Extract the [X, Y] coordinate from the center of the cell holding the provided text.  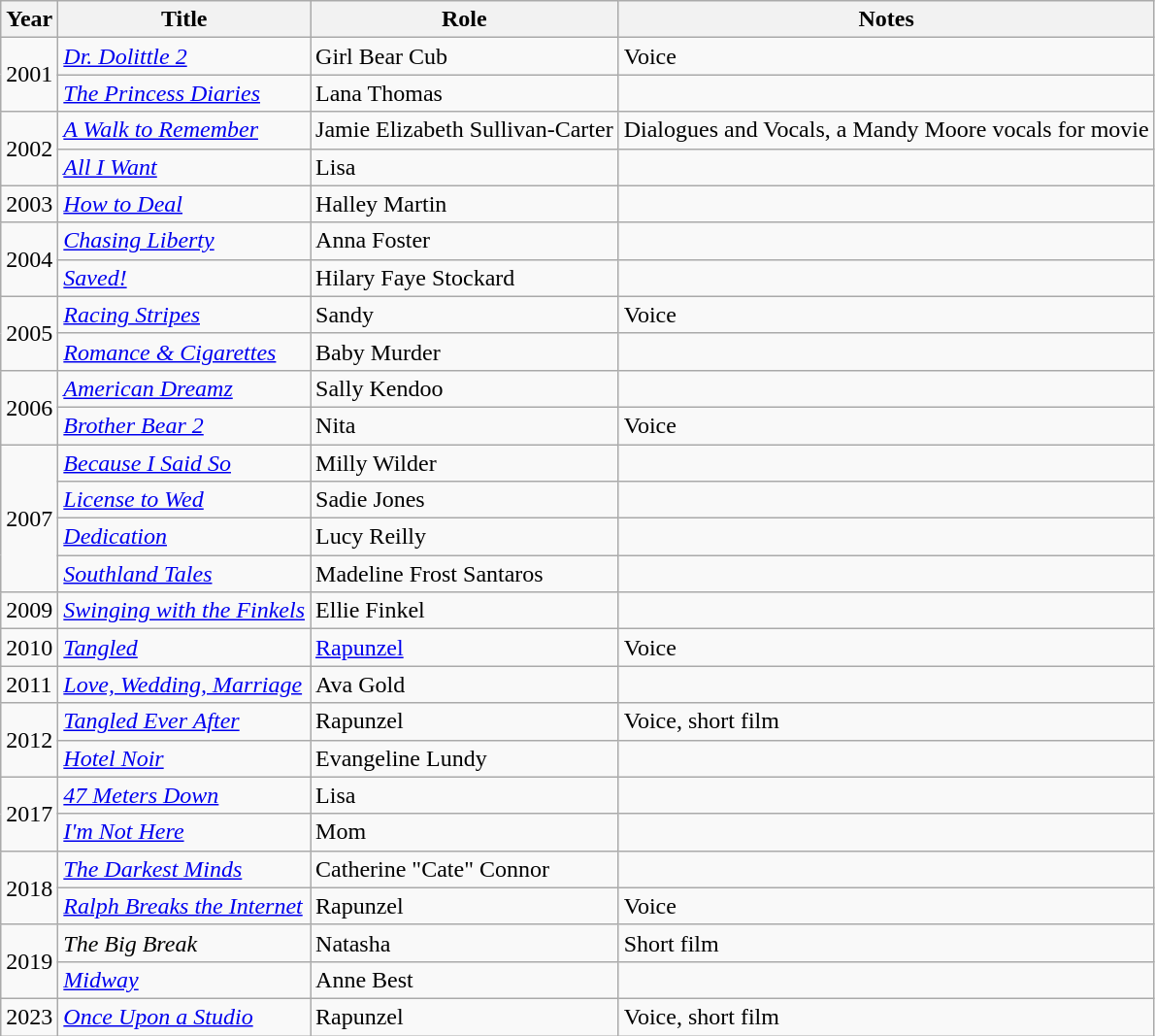
2002 [29, 149]
Tangled [184, 648]
2019 [29, 961]
2001 [29, 75]
I'm Not Here [184, 832]
2004 [29, 259]
2010 [29, 648]
Role [465, 19]
Title [184, 19]
2011 [29, 685]
2018 [29, 887]
Chasing Liberty [184, 241]
Once Upon a Studio [184, 1017]
Love, Wedding, Marriage [184, 685]
The Darkest Minds [184, 869]
Anna Foster [465, 241]
Mom [465, 832]
License to Wed [184, 500]
Tangled Ever After [184, 721]
American Dreamz [184, 388]
Swinging with the Finkels [184, 611]
The Princess Diaries [184, 93]
Brother Bear 2 [184, 425]
Anne Best [465, 980]
2009 [29, 611]
2017 [29, 814]
Ralph Breaks the Internet [184, 906]
Short film [886, 943]
Jamie Elizabeth Sullivan-Carter [465, 130]
A Walk to Remember [184, 130]
Sadie Jones [465, 500]
Baby Murder [465, 351]
Midway [184, 980]
Girl Bear Cub [465, 56]
Ava Gold [465, 685]
Ellie Finkel [465, 611]
Lucy Reilly [465, 537]
Racing Stripes [184, 315]
2006 [29, 407]
Madeline Frost Santaros [465, 574]
2007 [29, 518]
2003 [29, 204]
Hotel Noir [184, 758]
How to Deal [184, 204]
Sally Kendoo [465, 388]
Dedication [184, 537]
The Big Break [184, 943]
Romance & Cigarettes [184, 351]
Dr. Dolittle 2 [184, 56]
Saved! [184, 278]
Because I Said So [184, 463]
2005 [29, 333]
2023 [29, 1017]
Halley Martin [465, 204]
Nita [465, 425]
2012 [29, 740]
Dialogues and Vocals, a Mandy Moore vocals for movie [886, 130]
Year [29, 19]
Milly Wilder [465, 463]
Hilary Faye Stockard [465, 278]
Evangeline Lundy [465, 758]
All I Want [184, 167]
Notes [886, 19]
Natasha [465, 943]
Southland Tales [184, 574]
Catherine "Cate" Connor [465, 869]
Sandy [465, 315]
Lana Thomas [465, 93]
47 Meters Down [184, 795]
